Output the [X, Y] coordinate of the center of the cell containing the given text.  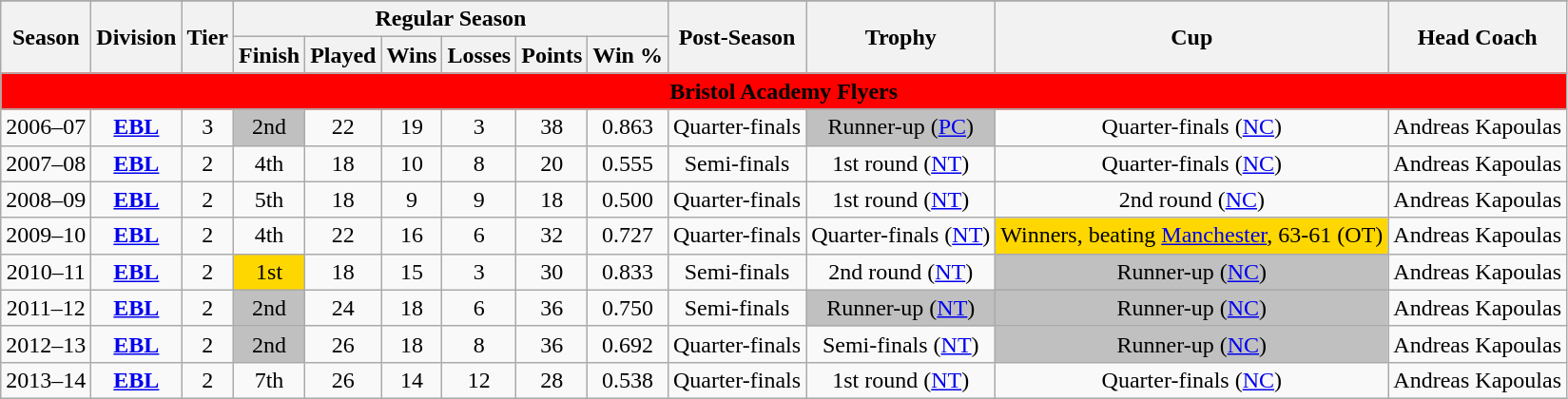
2nd round (NC) [1192, 199]
32 [552, 236]
2nd round (NT) [901, 272]
19 [412, 127]
Points [552, 55]
20 [552, 163]
14 [412, 380]
24 [343, 308]
Wins [412, 55]
28 [552, 380]
Losses [479, 55]
38 [552, 127]
16 [412, 236]
Win % [628, 55]
0.555 [628, 163]
15 [412, 272]
0.500 [628, 199]
Runner-up (NT) [901, 308]
2008–09 [46, 199]
12 [479, 380]
2006–07 [46, 127]
0.863 [628, 127]
0.538 [628, 380]
0.833 [628, 272]
Regular Season [451, 19]
Quarter-finals (NT) [901, 236]
Bristol Academy Flyers [784, 91]
0.750 [628, 308]
10 [412, 163]
0.727 [628, 236]
Played [343, 55]
2009–10 [46, 236]
2013–14 [46, 380]
Runner-up (PC) [901, 127]
0.692 [628, 344]
2011–12 [46, 308]
30 [552, 272]
Cup [1192, 37]
Post-Season [736, 37]
Finish [270, 55]
5th [270, 199]
1st [270, 272]
Semi-finals (NT) [901, 344]
7th [270, 380]
Tier [207, 37]
Winners, beating Manchester, 63-61 (OT) [1192, 236]
2010–11 [46, 272]
Division [137, 37]
2007–08 [46, 163]
Season [46, 37]
2012–13 [46, 344]
Trophy [901, 37]
Head Coach [1478, 37]
